Find where the given text appears and provide that cell's center as (x, y) coordinate. 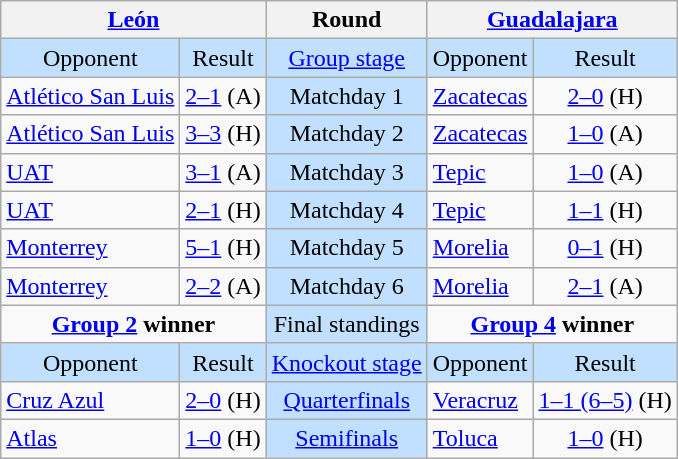
0–1 (H) (605, 248)
Matchday 6 (346, 286)
Cruz Azul (90, 400)
León (134, 20)
Matchday 3 (346, 172)
Round (346, 20)
Guadalajara (552, 20)
Matchday 2 (346, 134)
3–1 (A) (223, 172)
2–1 (H) (223, 210)
Atlas (90, 438)
Group 4 winner (552, 324)
Matchday 1 (346, 96)
Knockout stage (346, 362)
Toluca (480, 438)
Semifinals (346, 438)
Veracruz (480, 400)
Matchday 4 (346, 210)
Group 2 winner (134, 324)
Final standings (346, 324)
Quarterfinals (346, 400)
Matchday 5 (346, 248)
5–1 (H) (223, 248)
2–2 (A) (223, 286)
Group stage (346, 58)
1–1 (H) (605, 210)
3–3 (H) (223, 134)
1–1 (6–5) (H) (605, 400)
